Provide the [X, Y] coordinate of the cell's center where the given text is located.  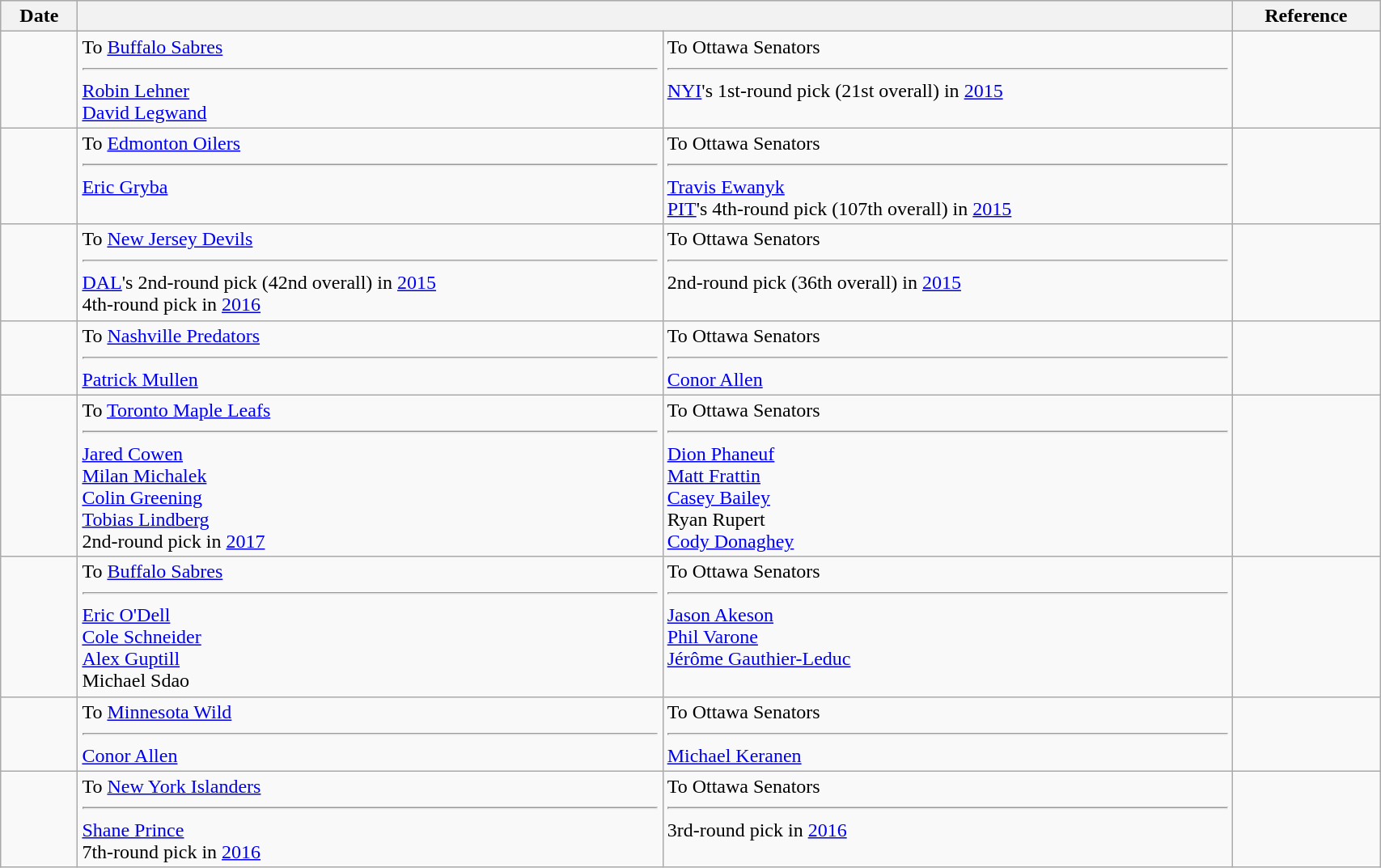
To Ottawa SenatorsMichael Keranen [947, 734]
To Ottawa Senators2nd-round pick (36th overall) in 2015 [947, 272]
To Nashville PredatorsPatrick Mullen [371, 358]
To Ottawa Senators3rd-round pick in 2016 [947, 819]
To New Jersey DevilsDAL's 2nd-round pick (42nd overall) in 20154th-round pick in 2016 [371, 272]
To Ottawa SenatorsTravis EwanykPIT's 4th-round pick (107th overall) in 2015 [947, 176]
To Toronto Maple LeafsJared CowenMilan MichalekColin GreeningTobias Lindberg2nd-round pick in 2017 [371, 476]
Reference [1306, 16]
To Buffalo SabresRobin LehnerDavid Legwand [371, 79]
To Buffalo SabresEric O'DellCole SchneiderAlex GuptillMichael Sdao [371, 626]
To New York IslandersShane Prince7th-round pick in 2016 [371, 819]
To Ottawa SenatorsJason AkesonPhil VaroneJérôme Gauthier-Leduc [947, 626]
Date [39, 16]
To Ottawa SenatorsDion PhaneufMatt FrattinCasey BaileyRyan RupertCody Donaghey [947, 476]
To Minnesota WildConor Allen [371, 734]
To Edmonton OilersEric Gryba [371, 176]
To Ottawa Senators NYI's 1st-round pick (21st overall) in 2015 [947, 79]
To Ottawa SenatorsConor Allen [947, 358]
